Return [X, Y] of the center of cell containing provided text 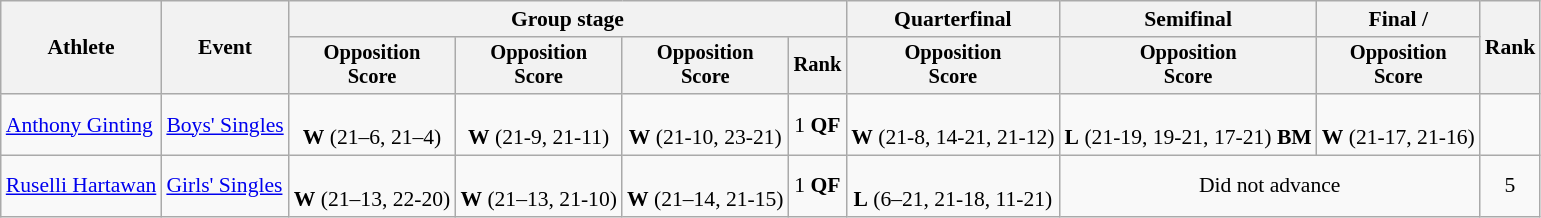
W (21-9, 21-11) [538, 124]
W (21-8, 14-21, 21-12) [952, 124]
5 [1510, 186]
Semifinal [1188, 19]
W (21-10, 23-21) [706, 124]
Event [224, 48]
L (21-19, 19-21, 17-21) BM [1188, 124]
W (21–13, 22-20) [372, 186]
Boys' Singles [224, 124]
Ruselli Hartawan [82, 186]
W (21-17, 21-16) [1398, 124]
Athlete [82, 48]
W (21–13, 21-10) [538, 186]
Girls' Singles [224, 186]
Quarterfinal [952, 19]
L (6–21, 21-18, 11-21) [952, 186]
W (21–6, 21–4) [372, 124]
Anthony Ginting [82, 124]
Final / [1398, 19]
Did not advance [1270, 186]
Group stage [568, 19]
W (21–14, 21-15) [706, 186]
